Identify which cell holds the provided text, then report its [x, y] central coordinate. 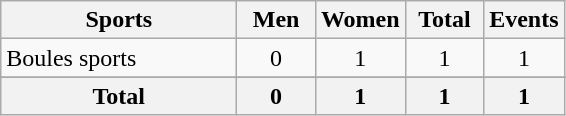
Women [360, 20]
Events [524, 20]
Sports [119, 20]
Men [276, 20]
Boules sports [119, 58]
